Provide the (x, y) coordinate of the cell's center where the given text is located.  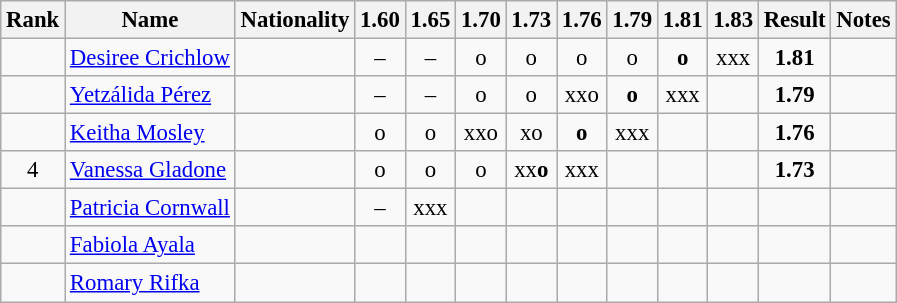
Vanessa Gladone (150, 170)
Notes (864, 20)
Fabiola Ayala (150, 245)
Patricia Cornwall (150, 208)
Keitha Mosley (150, 133)
Rank (33, 20)
1.83 (733, 20)
xo (531, 133)
Nationality (294, 20)
1.60 (380, 20)
1.65 (430, 20)
Name (150, 20)
4 (33, 170)
Desiree Crichlow (150, 58)
Result (794, 20)
1.70 (481, 20)
Yetzálida Pérez (150, 95)
Romary Rifka (150, 283)
